Pinpoint the cell where the given text exists, returning its (X, Y) midpoint coordinate. 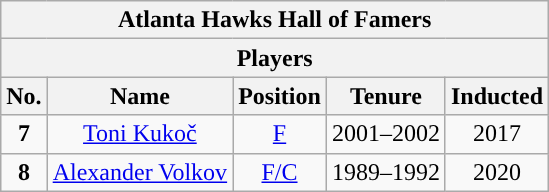
Alexander Volkov (140, 172)
Position (280, 96)
No. (24, 96)
2017 (496, 134)
Toni Kukoč (140, 134)
2001–2002 (386, 134)
1989–1992 (386, 172)
8 (24, 172)
Name (140, 96)
Players (275, 58)
F/C (280, 172)
Atlanta Hawks Hall of Famers (275, 20)
F (280, 134)
2020 (496, 172)
7 (24, 134)
Tenure (386, 96)
Inducted (496, 96)
